Find where the given text appears and provide that cell's center as (X, Y) coordinate. 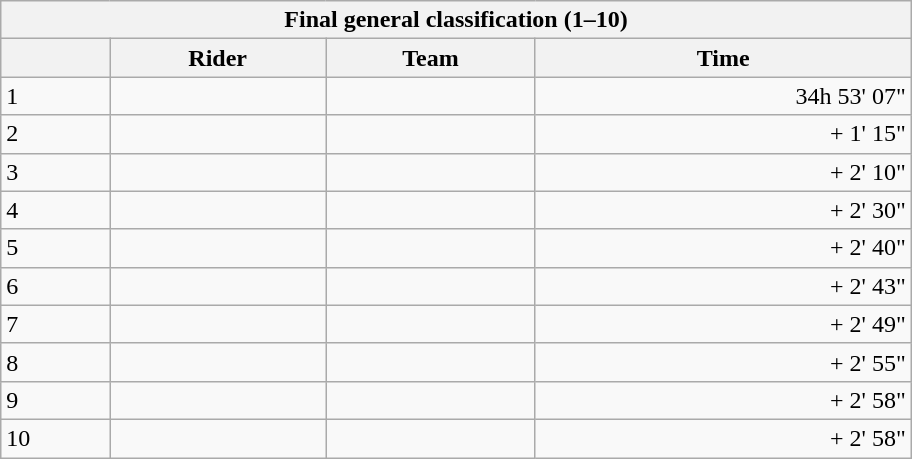
Time (723, 58)
+ 2' 10" (723, 172)
34h 53' 07" (723, 96)
7 (56, 324)
5 (56, 248)
+ 2' 30" (723, 210)
9 (56, 400)
+ 2' 43" (723, 286)
Final general classification (1–10) (456, 20)
+ 1' 15" (723, 134)
10 (56, 438)
1 (56, 96)
+ 2' 55" (723, 362)
+ 2' 49" (723, 324)
Team (430, 58)
Rider (218, 58)
3 (56, 172)
4 (56, 210)
6 (56, 286)
8 (56, 362)
2 (56, 134)
+ 2' 40" (723, 248)
